Output the [x, y] coordinate of the center of the cell containing the given text.  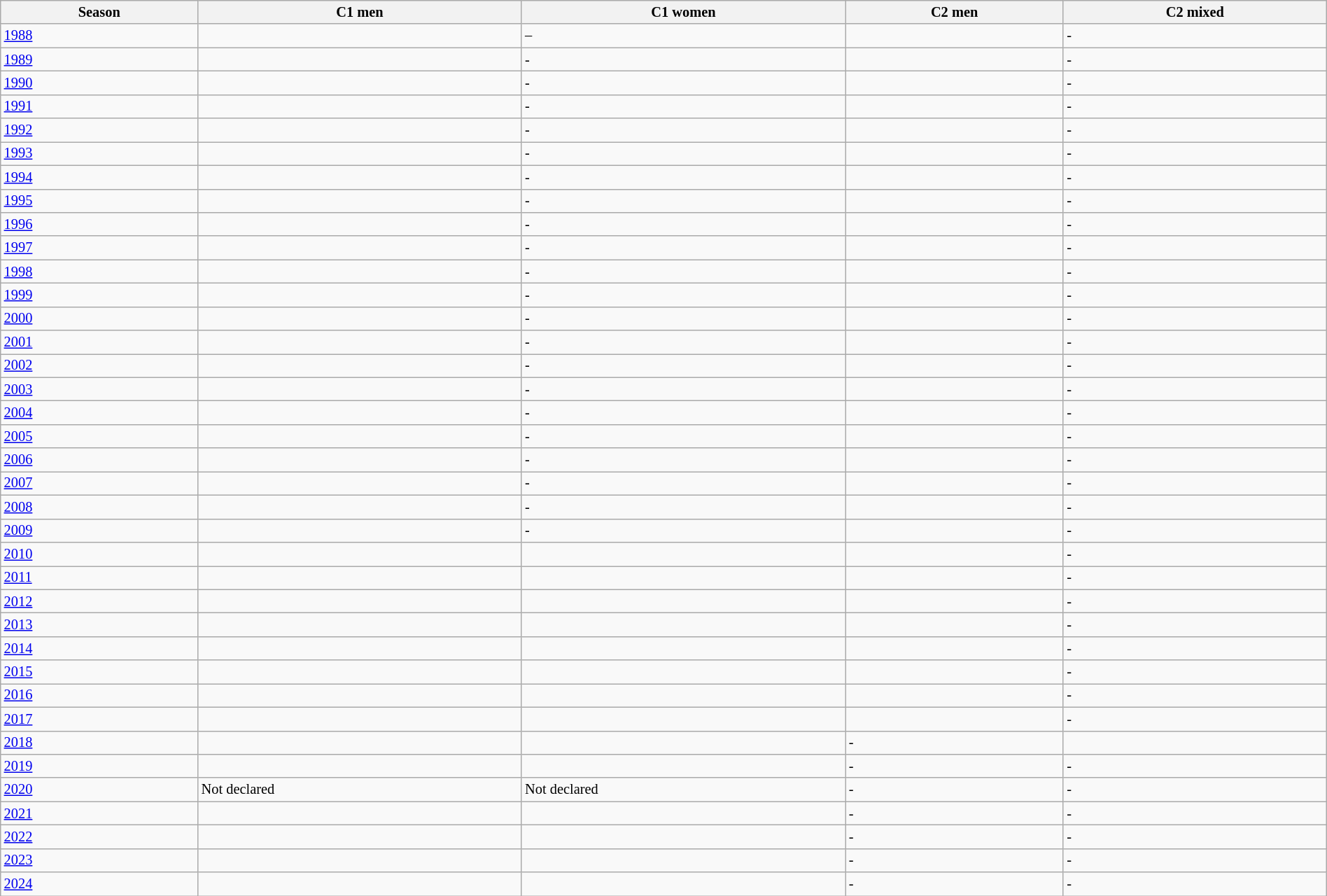
2011 [99, 577]
C2 mixed [1195, 12]
2001 [99, 342]
2023 [99, 860]
C1 men [360, 12]
2013 [99, 624]
2012 [99, 601]
Season [99, 12]
1999 [99, 295]
2024 [99, 884]
1998 [99, 272]
– [683, 36]
1991 [99, 106]
1994 [99, 177]
2003 [99, 389]
2014 [99, 648]
2007 [99, 483]
C2 men [955, 12]
C1 women [683, 12]
1992 [99, 130]
1996 [99, 224]
1989 [99, 59]
2004 [99, 412]
2016 [99, 695]
2000 [99, 318]
2021 [99, 813]
1988 [99, 36]
2020 [99, 790]
2018 [99, 743]
2006 [99, 460]
2019 [99, 766]
1993 [99, 153]
1997 [99, 248]
2017 [99, 719]
1990 [99, 83]
2009 [99, 531]
2015 [99, 672]
2008 [99, 507]
2010 [99, 554]
2022 [99, 836]
2002 [99, 365]
1995 [99, 201]
2005 [99, 436]
